Find where the given text appears and provide that cell's center as (x, y) coordinate. 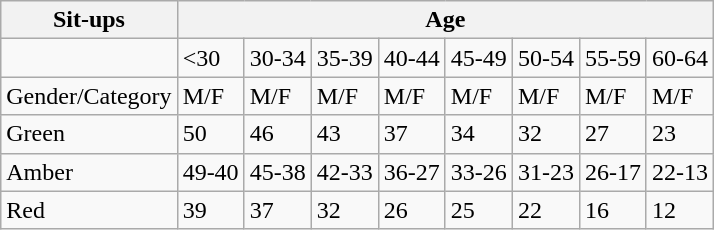
49-40 (210, 172)
Gender/Category (89, 96)
36-27 (412, 172)
60-64 (680, 58)
43 (344, 134)
45-38 (278, 172)
45-49 (478, 58)
22 (546, 210)
Age (445, 20)
30-34 (278, 58)
26-17 (612, 172)
42-33 (344, 172)
39 (210, 210)
35-39 (344, 58)
<30 (210, 58)
50 (210, 134)
Sit-ups (89, 20)
Red (89, 210)
Green (89, 134)
50-54 (546, 58)
25 (478, 210)
46 (278, 134)
40-44 (412, 58)
26 (412, 210)
12 (680, 210)
22-13 (680, 172)
27 (612, 134)
23 (680, 134)
55-59 (612, 58)
34 (478, 134)
31-23 (546, 172)
Amber (89, 172)
16 (612, 210)
33-26 (478, 172)
